Output the (X, Y) coordinate of the center of the cell containing the given text.  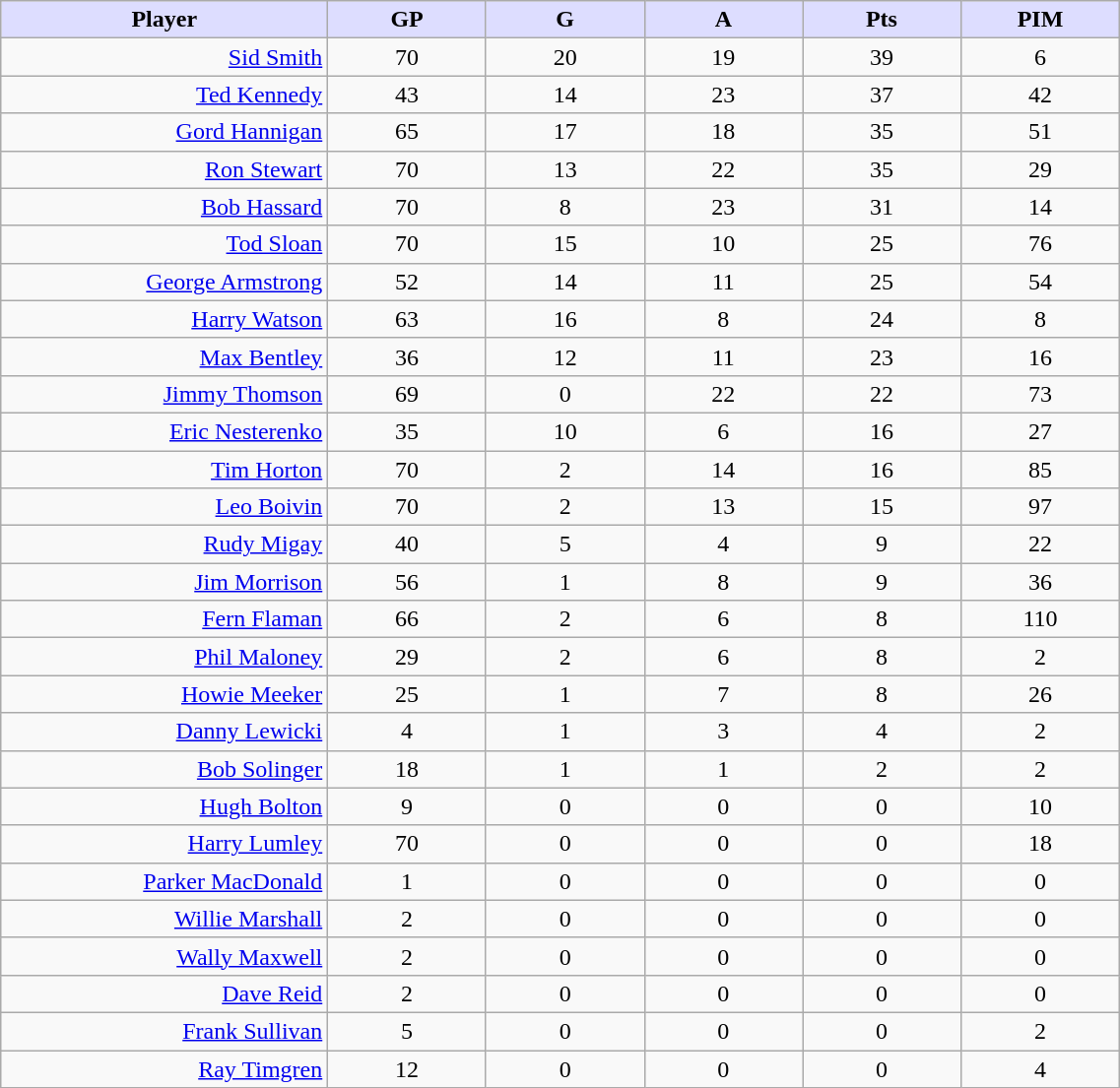
27 (1040, 431)
Player (165, 20)
110 (1040, 619)
Harry Watson (165, 319)
37 (883, 95)
Frank Sullivan (165, 1031)
66 (408, 619)
19 (723, 57)
Gord Hannigan (165, 132)
Pts (883, 20)
Dave Reid (165, 993)
26 (1040, 694)
Phil Maloney (165, 657)
Parker MacDonald (165, 881)
3 (723, 732)
Bob Hassard (165, 207)
George Armstrong (165, 282)
54 (1040, 282)
Ted Kennedy (165, 95)
73 (1040, 394)
Danny Lewicki (165, 732)
Howie Meeker (165, 694)
Ron Stewart (165, 169)
42 (1040, 95)
PIM (1040, 20)
Eric Nesterenko (165, 431)
Sid Smith (165, 57)
Wally Maxwell (165, 956)
31 (883, 207)
24 (883, 319)
85 (1040, 470)
Leo Boivin (165, 507)
Harry Lumley (165, 844)
39 (883, 57)
Rudy Migay (165, 544)
Ray Timgren (165, 1068)
52 (408, 282)
Willie Marshall (165, 919)
40 (408, 544)
97 (1040, 507)
A (723, 20)
43 (408, 95)
Tod Sloan (165, 244)
GP (408, 20)
Tim Horton (165, 470)
Jimmy Thomson (165, 394)
69 (408, 394)
63 (408, 319)
Jim Morrison (165, 582)
17 (565, 132)
Hugh Bolton (165, 806)
51 (1040, 132)
65 (408, 132)
20 (565, 57)
Max Bentley (165, 356)
Bob Solinger (165, 769)
G (565, 20)
76 (1040, 244)
56 (408, 582)
7 (723, 694)
Fern Flaman (165, 619)
